Return (x, y) of the center of cell containing provided text 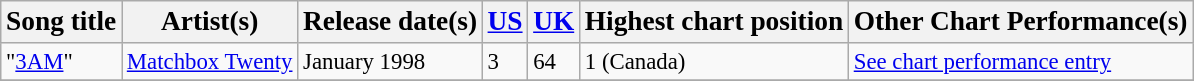
Song title (62, 22)
UK (554, 22)
1 (Canada) (714, 62)
Artist(s) (210, 22)
See chart performance entry (1020, 62)
Release date(s) (390, 22)
Matchbox Twenty (210, 62)
3 (505, 62)
"3AM" (62, 62)
Highest chart position (714, 22)
64 (554, 62)
US (505, 22)
Other Chart Performance(s) (1020, 22)
January 1998 (390, 62)
